Capture the cell that displays the provided text and extract its [x, y] central coordinate. 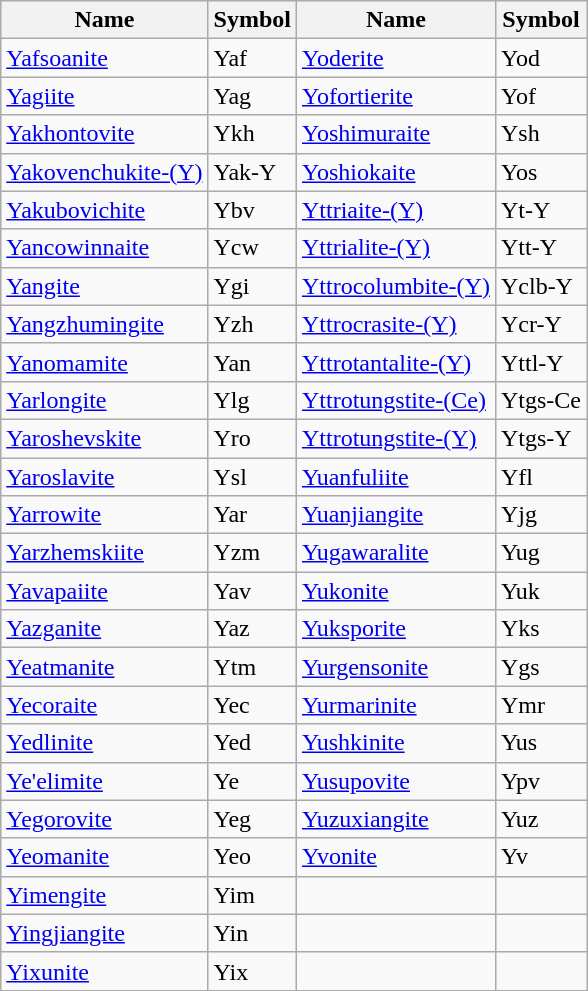
Yafsoanite [104, 58]
Yeomanite [104, 857]
Yaf [252, 58]
Yegorovite [104, 819]
Ytgs-Y [540, 438]
Yus [540, 743]
Yakhontovite [104, 134]
Yod [540, 58]
Ygi [252, 286]
Yttrocolumbite-(Y) [396, 286]
Yushkinite [396, 743]
Yuk [540, 591]
Ye [252, 781]
Yoderite [396, 58]
Yuanjiangite [396, 515]
Yin [252, 933]
Yec [252, 705]
Yingjiangite [104, 933]
Yoshiokaite [396, 172]
Yttrocrasite-(Y) [396, 324]
Yar [252, 515]
Yttrotungstite-(Y) [396, 438]
Ymr [540, 705]
Yeo [252, 857]
Yaroshevskite [104, 438]
Yukonite [396, 591]
Yurgensonite [396, 667]
Yeatmanite [104, 667]
Yug [540, 553]
Yt-Y [540, 210]
Yuz [540, 819]
Yks [540, 629]
Yoshimuraite [396, 134]
Ypv [540, 781]
Yttl-Y [540, 362]
Yecoraite [104, 705]
Yangzhumingite [104, 324]
Yed [252, 743]
Yos [540, 172]
Yarlongite [104, 400]
Yaroslavite [104, 477]
Yusupovite [396, 781]
Yangite [104, 286]
Yan [252, 362]
Yakubovichite [104, 210]
Ytm [252, 667]
Yv [540, 857]
Yeg [252, 819]
Ye'elimite [104, 781]
Yagiite [104, 96]
Yuksporite [396, 629]
Yofortierite [396, 96]
Yix [252, 971]
Yuanfuliite [396, 477]
Yedlinite [104, 743]
Ycw [252, 248]
Yugawaralite [396, 553]
Yclb-Y [540, 286]
Yak-Y [252, 172]
Yttriaite-(Y) [396, 210]
Yzm [252, 553]
Yarzhemskiite [104, 553]
Ysl [252, 477]
Yfl [540, 477]
Ylg [252, 400]
Ykh [252, 134]
Yvonite [396, 857]
Yav [252, 591]
Yag [252, 96]
Yro [252, 438]
Yimengite [104, 895]
Yuzuxiangite [396, 819]
Yaz [252, 629]
Yttrotantalite-(Y) [396, 362]
Yttrialite-(Y) [396, 248]
Yim [252, 895]
Yarrowite [104, 515]
Ygs [540, 667]
Yazganite [104, 629]
Yof [540, 96]
Yanomamite [104, 362]
Yzh [252, 324]
Yakovenchukite-(Y) [104, 172]
Yavapaiite [104, 591]
Yurmarinite [396, 705]
Ytgs-Ce [540, 400]
Yixunite [104, 971]
Ycr-Y [540, 324]
Ysh [540, 134]
Yancowinnaite [104, 248]
Ytt-Y [540, 248]
Yjg [540, 515]
Ybv [252, 210]
Yttrotungstite-(Ce) [396, 400]
